Determine the (x, y) coordinate at the center of the cell enclosing the given text.  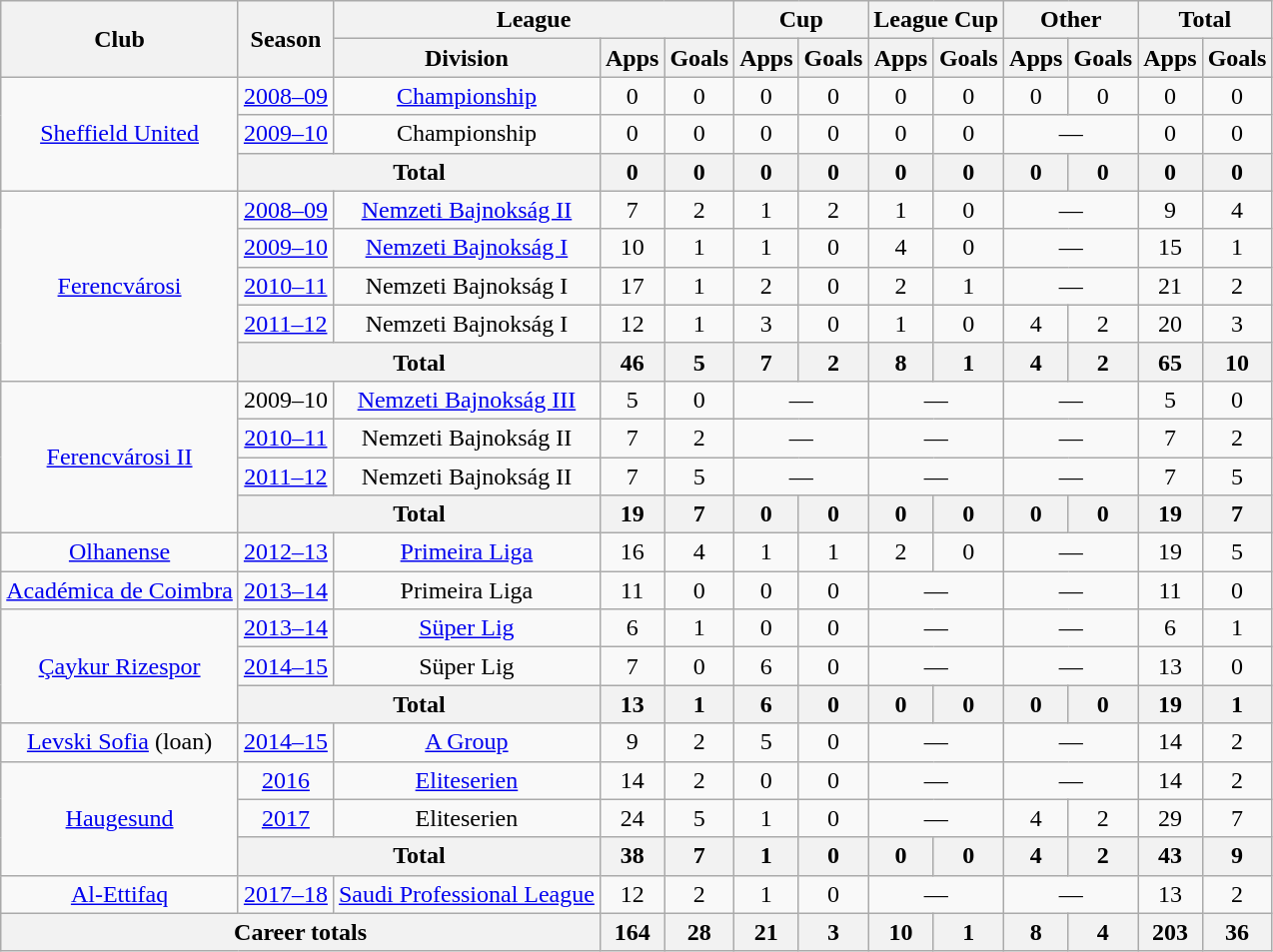
Saudi Professional League (466, 894)
28 (699, 932)
Ferencvárosi II (120, 457)
Career totals (301, 932)
38 (632, 856)
Al-Ettifaq (120, 894)
Sheffield United (120, 134)
43 (1170, 856)
Académica de Coimbra (120, 590)
46 (632, 362)
Club (120, 39)
36 (1237, 932)
Season (286, 39)
65 (1170, 362)
Cup (801, 20)
Levski Sofia (loan) (120, 742)
2016 (286, 780)
Olhanense (120, 552)
164 (632, 932)
16 (632, 552)
15 (1170, 248)
League (534, 20)
A Group (466, 742)
Nemzeti Bajnokság III (466, 400)
29 (1170, 818)
17 (632, 286)
24 (632, 818)
2012–13 (286, 552)
Ferencvárosi (120, 286)
Division (466, 58)
League Cup (936, 20)
Çaykur Rizespor (120, 666)
203 (1170, 932)
Other (1071, 20)
20 (1170, 324)
2017–18 (286, 894)
Haugesund (120, 818)
2017 (286, 818)
